Locate the cell with the specified text and output its [x, y] center coordinate. 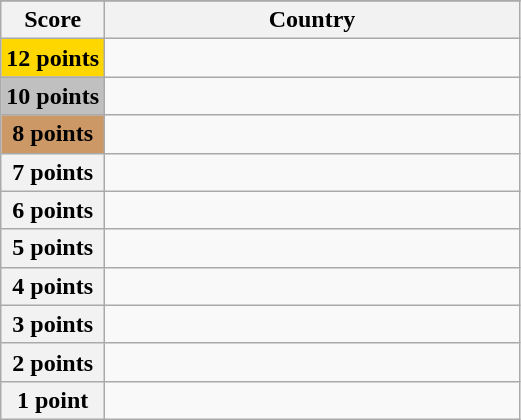
12 points [53, 58]
4 points [53, 286]
8 points [53, 134]
1 point [53, 400]
Country [312, 20]
5 points [53, 248]
3 points [53, 324]
6 points [53, 210]
7 points [53, 172]
10 points [53, 96]
Score [53, 20]
2 points [53, 362]
